From the cell containing the given text, extract its center point as (x, y) coordinate. 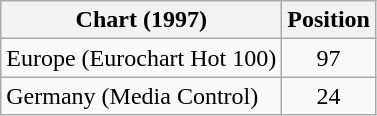
24 (329, 96)
Europe (Eurochart Hot 100) (142, 58)
Chart (1997) (142, 20)
Germany (Media Control) (142, 96)
97 (329, 58)
Position (329, 20)
